Locate the cell with the specified text and output its (X, Y) center coordinate. 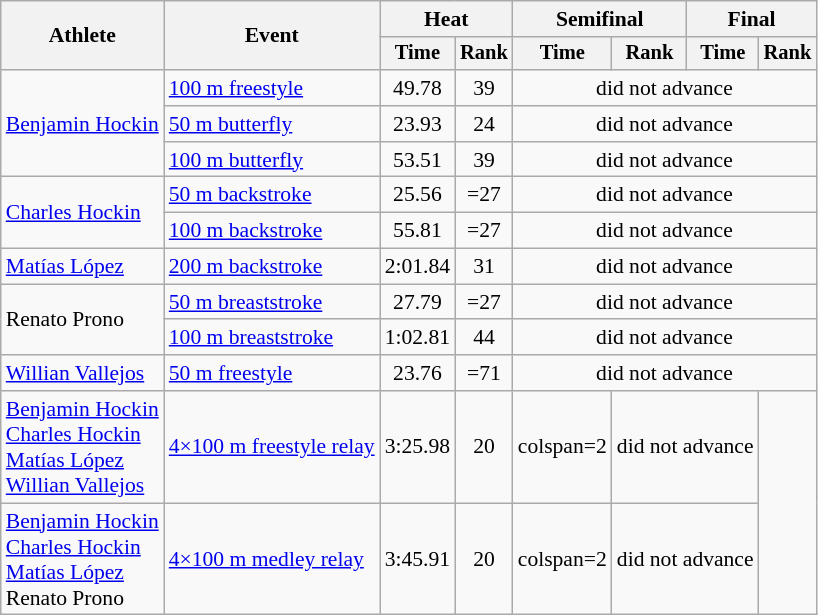
23.76 (418, 373)
4×100 m freestyle relay (272, 447)
Matías López (82, 267)
1:02.81 (418, 338)
100 m breaststroke (272, 338)
Benjamin HockinCharles HockinMatías LópezWillian Vallejos (82, 447)
Athlete (82, 36)
23.93 (418, 124)
3:45.91 (418, 559)
44 (484, 338)
2:01.84 (418, 267)
Final (752, 19)
25.56 (418, 195)
4×100 m medley relay (272, 559)
Benjamin HockinCharles HockinMatías LópezRenato Prono (82, 559)
Semifinal (600, 19)
53.51 (418, 160)
24 (484, 124)
Heat (446, 19)
Charles Hockin (82, 212)
Renato Prono (82, 320)
50 m backstroke (272, 195)
55.81 (418, 231)
100 m backstroke (272, 231)
50 m butterfly (272, 124)
50 m freestyle (272, 373)
100 m freestyle (272, 88)
Willian Vallejos (82, 373)
31 (484, 267)
200 m backstroke (272, 267)
=71 (484, 373)
3:25.98 (418, 447)
100 m butterfly (272, 160)
Benjamin Hockin (82, 124)
27.79 (418, 302)
49.78 (418, 88)
Event (272, 36)
50 m breaststroke (272, 302)
